Pinpoint the cell where the given text exists, returning its (x, y) midpoint coordinate. 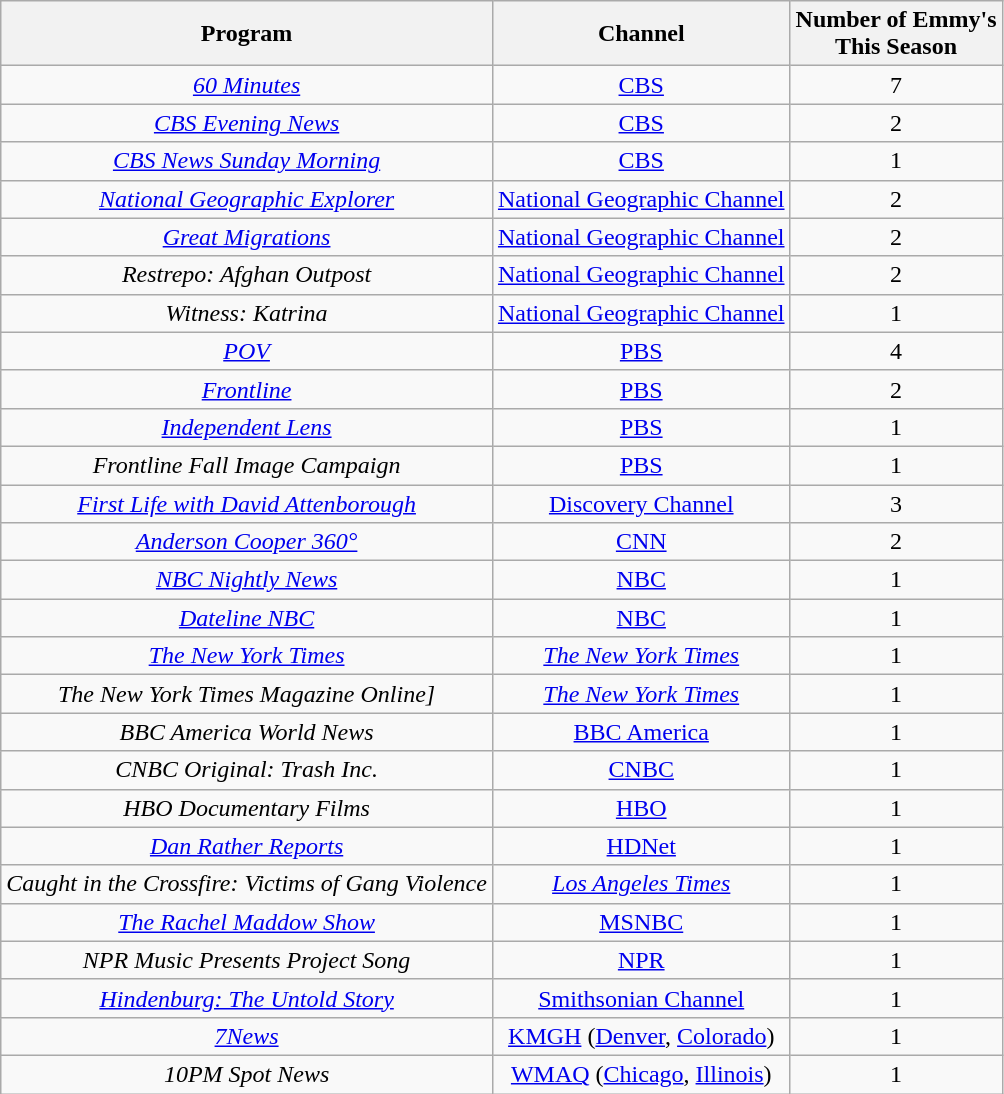
CBS Evening News (247, 123)
Anderson Cooper 360° (247, 542)
HBO Documentary Films (247, 808)
MSNBC (641, 922)
Caught in the Crossfire: Victims of Gang Violence (247, 884)
7 (896, 85)
CNBC (641, 770)
Great Migrations (247, 237)
BBC America World News (247, 732)
10PM Spot News (247, 1074)
Smithsonian Channel (641, 998)
4 (896, 351)
The Rachel Maddow Show (247, 922)
Dan Rather Reports (247, 846)
Program (247, 34)
KMGH (Denver, Colorado) (641, 1036)
CNN (641, 542)
Hindenburg: The Untold Story (247, 998)
Restrepo: Afghan Outpost (247, 275)
HBO (641, 808)
3 (896, 503)
60 Minutes (247, 85)
CBS News Sunday Morning (247, 161)
Channel (641, 34)
BBC America (641, 732)
Witness: Katrina (247, 313)
The New York Times Magazine Online] (247, 694)
HDNet (641, 846)
NPR (641, 960)
Independent Lens (247, 427)
7News (247, 1036)
Discovery Channel (641, 503)
Frontline (247, 389)
Frontline Fall Image Campaign (247, 465)
NBC Nightly News (247, 580)
NPR Music Presents Project Song (247, 960)
Los Angeles Times (641, 884)
Number of Emmy's This Season (896, 34)
WMAQ (Chicago, Illinois) (641, 1074)
POV (247, 351)
CNBC Original: Trash Inc. (247, 770)
National Geographic Explorer (247, 199)
First Life with David Attenborough (247, 503)
Dateline NBC (247, 618)
